Return (x, y) of the center of cell containing provided text 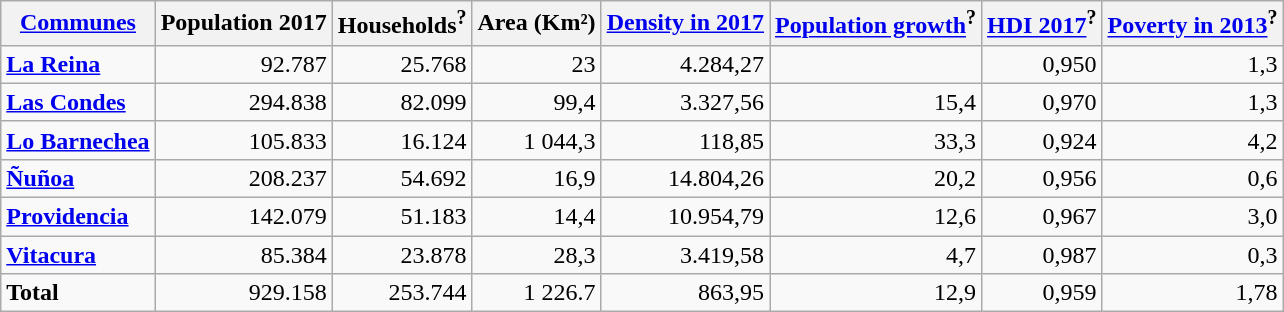
0,3 (1192, 255)
0,970 (1042, 102)
Density in 2017 (685, 24)
4,2 (1192, 140)
Poverty in 2013? (1192, 24)
23 (536, 64)
253.744 (402, 293)
4.284,27 (685, 64)
28,3 (536, 255)
Ñuñoa (78, 178)
0,959 (1042, 293)
33,3 (876, 140)
Lo Barnechea (78, 140)
Population growth? (876, 24)
92.787 (244, 64)
3,0 (1192, 217)
51.183 (402, 217)
16.124 (402, 140)
0,924 (1042, 140)
La Reina (78, 64)
12,9 (876, 293)
54.692 (402, 178)
0,950 (1042, 64)
82.099 (402, 102)
4,7 (876, 255)
863,95 (685, 293)
Total (78, 293)
Population 2017 (244, 24)
294.838 (244, 102)
208.237 (244, 178)
14,4 (536, 217)
23.878 (402, 255)
16,9 (536, 178)
10.954,79 (685, 217)
99,4 (536, 102)
25.768 (402, 64)
12,6 (876, 217)
15,4 (876, 102)
20,2 (876, 178)
0,956 (1042, 178)
118,85 (685, 140)
3.419,58 (685, 255)
1 044,3 (536, 140)
1,78 (1192, 293)
929.158 (244, 293)
Providencia (78, 217)
105.833 (244, 140)
142.079 (244, 217)
Vitacura (78, 255)
14.804,26 (685, 178)
85.384 (244, 255)
Las Condes (78, 102)
HDI 2017? (1042, 24)
Area (Km²) (536, 24)
Communes (78, 24)
0,6 (1192, 178)
0,967 (1042, 217)
Households? (402, 24)
0,987 (1042, 255)
1 226.7 (536, 293)
3.327,56 (685, 102)
